Capture the cell that displays the provided text and extract its (x, y) central coordinate. 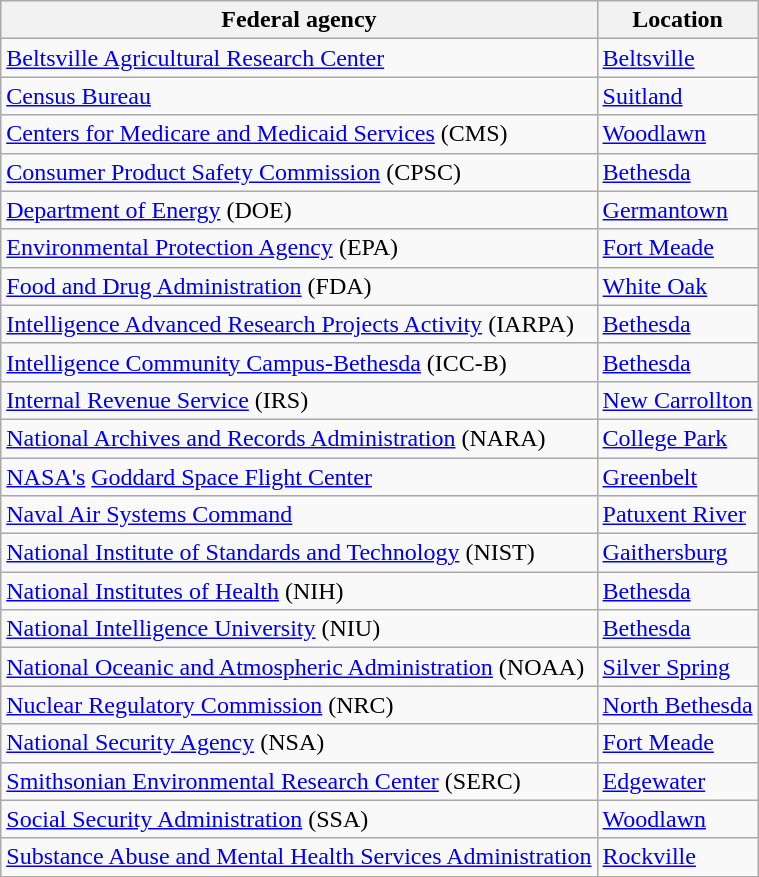
Department of Energy (DOE) (299, 210)
Suitland (678, 96)
Intelligence Advanced Research Projects Activity (IARPA) (299, 324)
Food and Drug Administration (FDA) (299, 286)
Consumer Product Safety Commission (CPSC) (299, 172)
National Security Agency (NSA) (299, 743)
Edgewater (678, 781)
New Carrollton (678, 400)
Gaithersburg (678, 553)
Patuxent River (678, 515)
National Institutes of Health (NIH) (299, 591)
Naval Air Systems Command (299, 515)
Beltsville Agricultural Research Center (299, 58)
Silver Spring (678, 667)
Smithsonian Environmental Research Center (SERC) (299, 781)
Social Security Administration (SSA) (299, 819)
NASA's Goddard Space Flight Center (299, 477)
Substance Abuse and Mental Health Services Administration (299, 857)
College Park (678, 438)
Centers for Medicare and Medicaid Services (CMS) (299, 134)
Germantown (678, 210)
National Archives and Records Administration (NARA) (299, 438)
National Institute of Standards and Technology (NIST) (299, 553)
Intelligence Community Campus-Bethesda (ICC-B) (299, 362)
Internal Revenue Service (IRS) (299, 400)
National Oceanic and Atmospheric Administration (NOAA) (299, 667)
Location (678, 20)
Beltsville (678, 58)
Rockville (678, 857)
Census Bureau (299, 96)
Environmental Protection Agency (EPA) (299, 248)
Nuclear Regulatory Commission (NRC) (299, 705)
National Intelligence University (NIU) (299, 629)
North Bethesda (678, 705)
Greenbelt (678, 477)
White Oak (678, 286)
Federal agency (299, 20)
